Capture the cell that displays the provided text and extract its (X, Y) central coordinate. 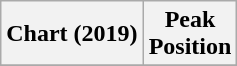
PeakPosition (190, 34)
Chart (2019) (72, 34)
